Pinpoint the cell where the given text exists, returning its (X, Y) midpoint coordinate. 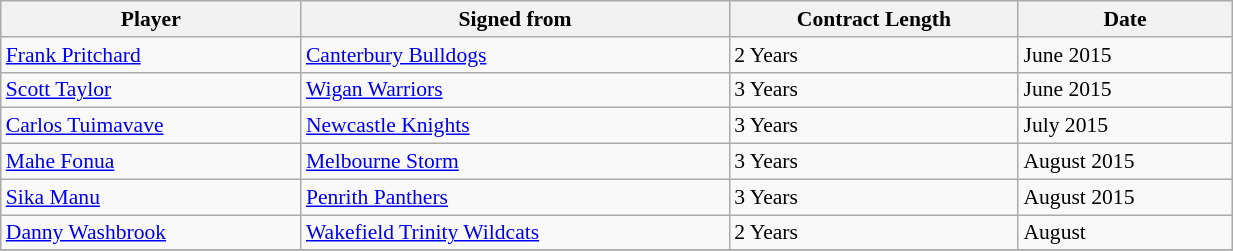
Frank Pritchard (151, 55)
Wigan Warriors (515, 90)
Melbourne Storm (515, 162)
Penrith Panthers (515, 197)
Canterbury Bulldogs (515, 55)
Newcastle Knights (515, 126)
Danny Washbrook (151, 233)
Player (151, 19)
Signed from (515, 19)
July 2015 (1124, 126)
Carlos Tuimavave (151, 126)
Contract Length (874, 19)
Sika Manu (151, 197)
Wakefield Trinity Wildcats (515, 233)
August (1124, 233)
Mahe Fonua (151, 162)
Scott Taylor (151, 90)
Date (1124, 19)
